Determine the (x, y) coordinate at the center of the cell enclosing the given text.  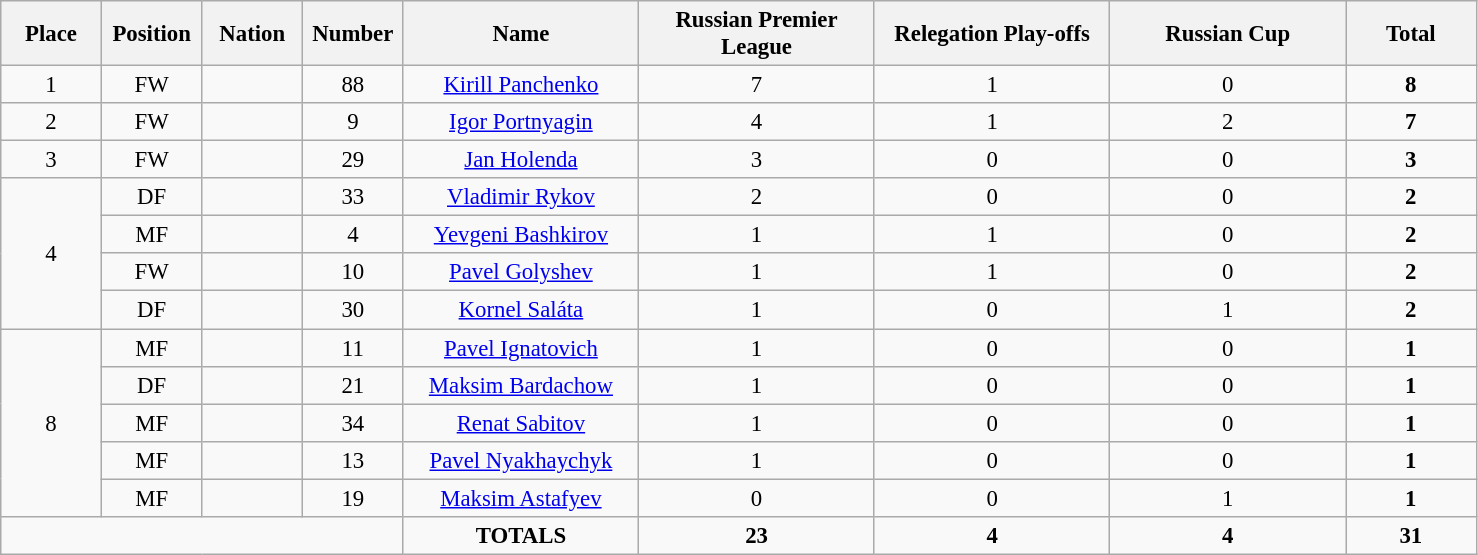
13 (354, 460)
Russian Premier League (757, 34)
Nation (252, 34)
34 (354, 423)
Yevgeni Bashkirov (521, 235)
Maksim Bardachow (521, 385)
33 (354, 197)
19 (354, 498)
9 (354, 122)
30 (354, 310)
23 (757, 536)
Russian Cup (1228, 34)
TOTALS (521, 536)
29 (354, 160)
Pavel Golyshev (521, 273)
Position (152, 34)
Kirill Panchenko (521, 85)
Name (521, 34)
Relegation Play-offs (992, 34)
11 (354, 348)
21 (354, 385)
88 (354, 85)
Maksim Astafyev (521, 498)
Igor Portnyagin (521, 122)
Place (52, 34)
Pavel Nyakhaychyk (521, 460)
Pavel Ignatovich (521, 348)
Kornel Saláta (521, 310)
10 (354, 273)
Renat Sabitov (521, 423)
Total (1412, 34)
31 (1412, 536)
Number (354, 34)
Jan Holenda (521, 160)
Vladimir Rykov (521, 197)
